Detect which cell encompasses the target text, then output its (x, y) center coordinate. 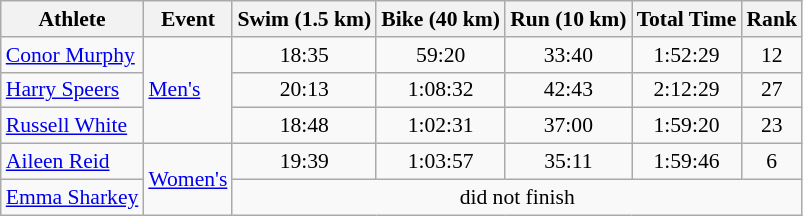
Harry Speers (72, 90)
Swim (1.5 km) (304, 19)
42:43 (568, 90)
1:59:46 (687, 162)
Run (10 km) (568, 19)
Bike (40 km) (440, 19)
1:02:31 (440, 126)
23 (772, 126)
59:20 (440, 55)
1:03:57 (440, 162)
20:13 (304, 90)
27 (772, 90)
Emma Sharkey (72, 197)
1:59:20 (687, 126)
Russell White (72, 126)
33:40 (568, 55)
6 (772, 162)
Athlete (72, 19)
18:48 (304, 126)
19:39 (304, 162)
1:08:32 (440, 90)
Aileen Reid (72, 162)
Conor Murphy (72, 55)
Event (188, 19)
18:35 (304, 55)
12 (772, 55)
35:11 (568, 162)
Rank (772, 19)
Men's (188, 90)
Total Time (687, 19)
Women's (188, 180)
2:12:29 (687, 90)
37:00 (568, 126)
1:52:29 (687, 55)
did not finish (517, 197)
